Provide the [X, Y] coordinate of the cell's center where the given text is located.  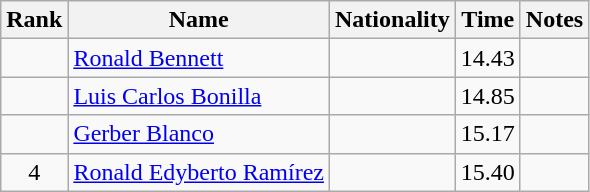
4 [34, 172]
Luis Carlos Bonilla [199, 96]
Notes [554, 20]
Time [488, 20]
Nationality [393, 20]
14.85 [488, 96]
Ronald Edyberto Ramírez [199, 172]
Ronald Bennett [199, 58]
Gerber Blanco [199, 134]
Name [199, 20]
15.40 [488, 172]
14.43 [488, 58]
15.17 [488, 134]
Rank [34, 20]
